Search for the cell housing the specified text and yield its (X, Y) center coordinate. 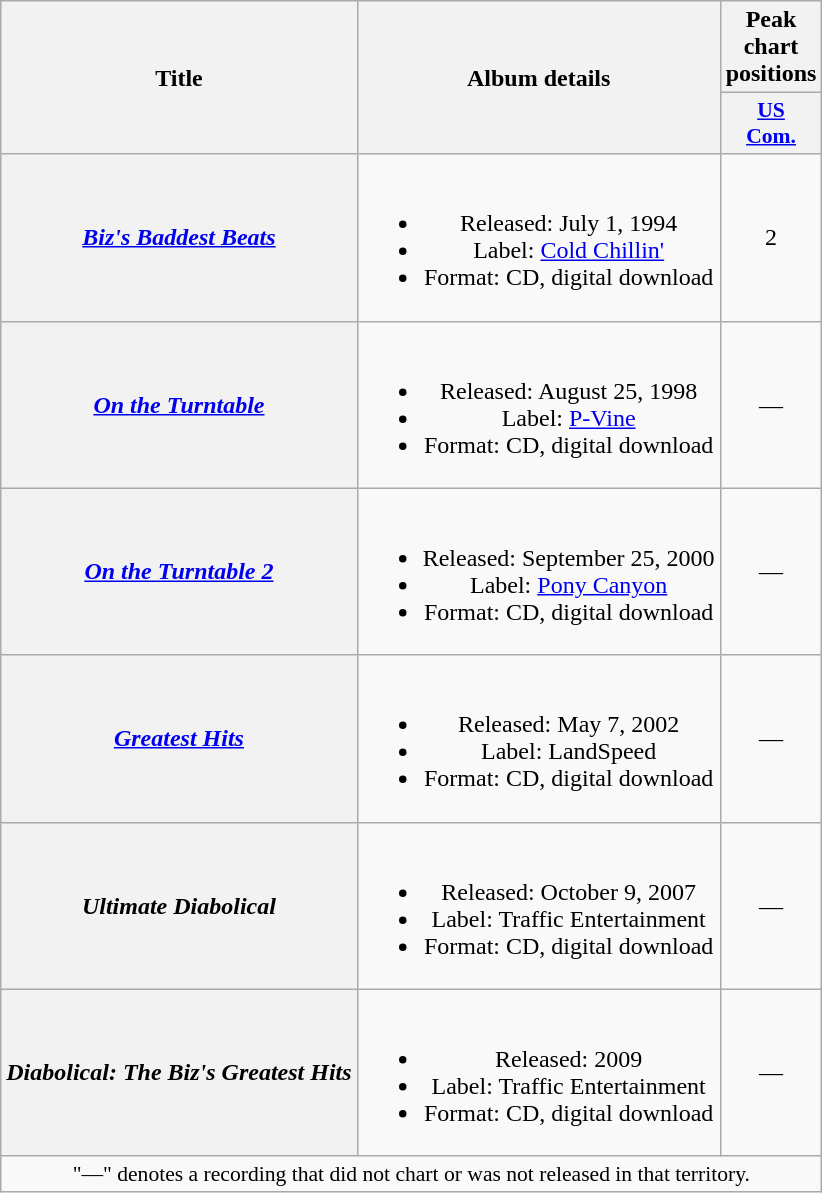
Released: 2009Label: Traffic EntertainmentFormat: CD, digital download (538, 1072)
Released: July 1, 1994Label: Cold Chillin'Format: CD, digital download (538, 238)
Biz's Baddest Beats (179, 238)
Ultimate Diabolical (179, 906)
2 (771, 238)
"—" denotes a recording that did not chart or was not released in that territory. (412, 1174)
On the Turntable (179, 404)
Released: May 7, 2002Label: LandSpeedFormat: CD, digital download (538, 738)
Diabolical: The Biz's Greatest Hits (179, 1072)
Greatest Hits (179, 738)
USCom. (771, 124)
Album details (538, 78)
On the Turntable 2 (179, 572)
Title (179, 78)
Released: August 25, 1998Label: P-VineFormat: CD, digital download (538, 404)
Released: October 9, 2007Label: Traffic EntertainmentFormat: CD, digital download (538, 906)
Peak chart positions (771, 47)
Released: September 25, 2000Label: Pony CanyonFormat: CD, digital download (538, 572)
